Detect which cell encompasses the target text, then output its [x, y] center coordinate. 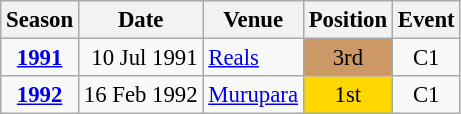
Date [140, 20]
1991 [40, 58]
Venue [253, 20]
Event [426, 20]
Murupara [253, 95]
Season [40, 20]
1st [348, 95]
Position [348, 20]
Reals [253, 58]
1992 [40, 95]
16 Feb 1992 [140, 95]
3rd [348, 58]
10 Jul 1991 [140, 58]
